Extract the (x, y) coordinate from the center of the cell holding the provided text.  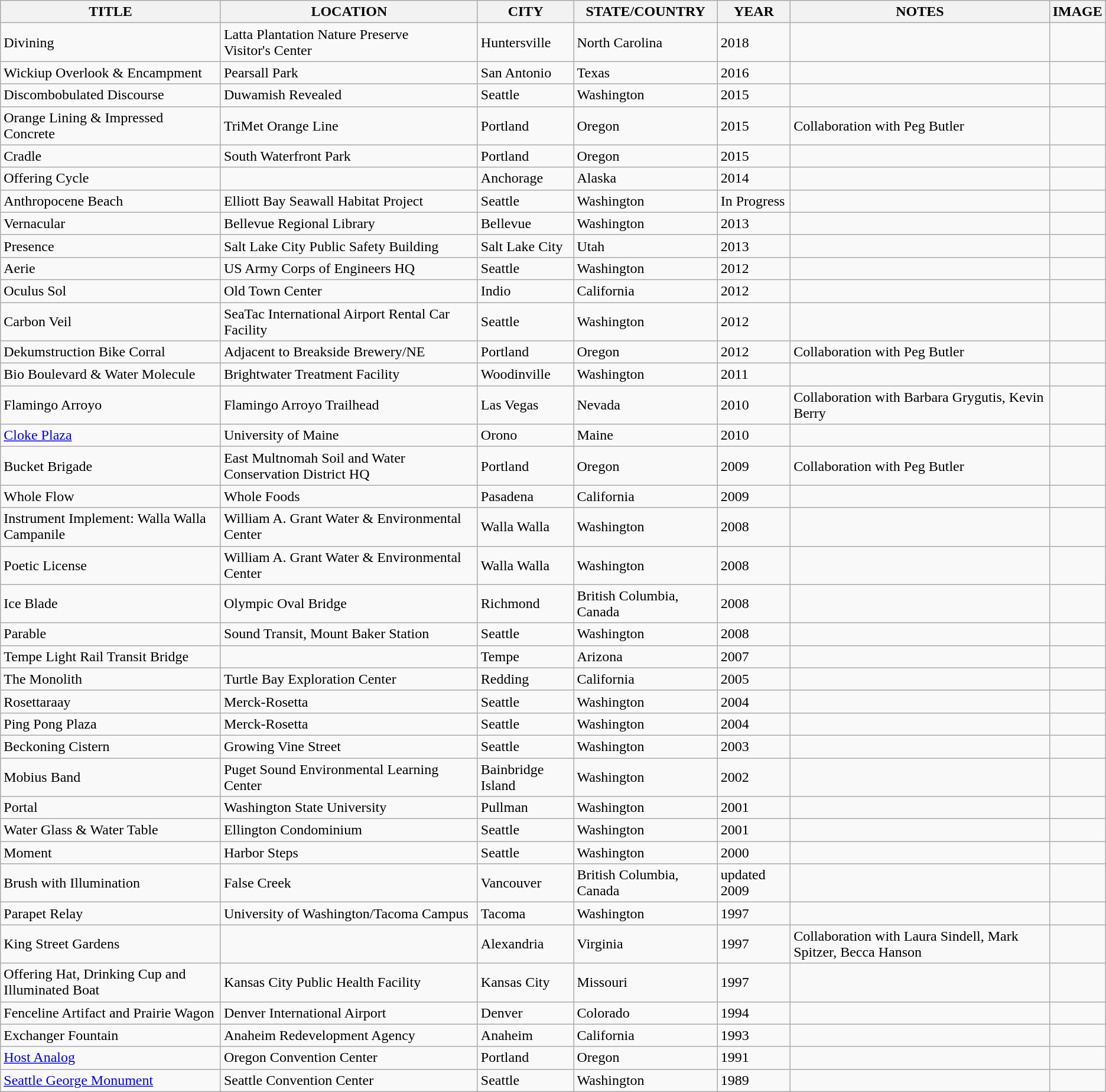
Indio (526, 291)
Dekumstruction Bike Corral (111, 352)
2018 (754, 43)
YEAR (754, 12)
Puget Sound Environmental Learning Center (349, 776)
Orono (526, 435)
University of Washington/Tacoma Campus (349, 914)
Collaboration with Barbara Grygutis, Kevin Berry (920, 405)
Presence (111, 246)
East Multnomah Soil and Water Conservation District HQ (349, 466)
Fenceline Artifact and Prairie Wagon (111, 1013)
Flamingo Arroyo Trailhead (349, 405)
Carbon Veil (111, 321)
1989 (754, 1080)
Pearsall Park (349, 73)
Vernacular (111, 223)
Utah (645, 246)
Huntersville (526, 43)
Tempe Light Rail Transit Bridge (111, 656)
Woodinville (526, 375)
updated 2009 (754, 883)
Kansas City (526, 982)
Latta Plantation Nature PreserveVisitor's Center (349, 43)
Exchanger Fountain (111, 1035)
University of Maine (349, 435)
Bellevue Regional Library (349, 223)
2005 (754, 679)
Growing Vine Street (349, 746)
LOCATION (349, 12)
Parable (111, 634)
Beckoning Cistern (111, 746)
Aerie (111, 268)
Bio Boulevard & Water Molecule (111, 375)
Nevada (645, 405)
Bellevue (526, 223)
Ice Blade (111, 604)
Bainbridge Island (526, 776)
Adjacent to Breakside Brewery/NE (349, 352)
Vancouver (526, 883)
Flamingo Arroyo (111, 405)
Las Vegas (526, 405)
Pasadena (526, 496)
Host Analog (111, 1058)
Denver (526, 1013)
Water Glass & Water Table (111, 830)
Anaheim Redevelopment Agency (349, 1035)
Salt Lake City (526, 246)
Duwamish Revealed (349, 95)
SeaTac International Airport Rental Car Facility (349, 321)
Collaboration with Laura Sindell, Mark Spitzer, Becca Hanson (920, 944)
Mobius Band (111, 776)
South Waterfront Park (349, 156)
2007 (754, 656)
In Progress (754, 201)
Bucket Brigade (111, 466)
Ping Pong Plaza (111, 724)
Sound Transit, Mount Baker Station (349, 634)
Washington State University (349, 808)
Parapet Relay (111, 914)
STATE/COUNTRY (645, 12)
Seattle George Monument (111, 1080)
Orange Lining & Impressed Concrete (111, 125)
Alexandria (526, 944)
Salt Lake City Public Safety Building (349, 246)
Cloke Plaza (111, 435)
2014 (754, 178)
2011 (754, 375)
Moment (111, 853)
Offering Cycle (111, 178)
Elliott Bay Seawall Habitat Project (349, 201)
Turtle Bay Exploration Center (349, 679)
NOTES (920, 12)
Anchorage (526, 178)
Redding (526, 679)
False Creek (349, 883)
Oculus Sol (111, 291)
San Antonio (526, 73)
Brightwater Treatment Facility (349, 375)
Colorado (645, 1013)
US Army Corps of Engineers HQ (349, 268)
TriMet Orange Line (349, 125)
Poetic License (111, 565)
Divining (111, 43)
Tacoma (526, 914)
Texas (645, 73)
Missouri (645, 982)
Portal (111, 808)
Ellington Condominium (349, 830)
Whole Flow (111, 496)
Tempe (526, 656)
Rosettaraay (111, 701)
Richmond (526, 604)
2016 (754, 73)
Brush with Illumination (111, 883)
Wickiup Overlook & Encampment (111, 73)
Virginia (645, 944)
Harbor Steps (349, 853)
Anthropocene Beach (111, 201)
1991 (754, 1058)
King Street Gardens (111, 944)
Kansas City Public Health Facility (349, 982)
TITLE (111, 12)
Cradle (111, 156)
CITY (526, 12)
2002 (754, 776)
Discombobulated Discourse (111, 95)
Whole Foods (349, 496)
Instrument Implement: Walla Walla Campanile (111, 527)
Pullman (526, 808)
2003 (754, 746)
Oregon Convention Center (349, 1058)
The Monolith (111, 679)
Offering Hat, Drinking Cup and Illuminated Boat (111, 982)
Anaheim (526, 1035)
IMAGE (1078, 12)
Seattle Convention Center (349, 1080)
1993 (754, 1035)
1994 (754, 1013)
Denver International Airport (349, 1013)
Arizona (645, 656)
North Carolina (645, 43)
Maine (645, 435)
2000 (754, 853)
Old Town Center (349, 291)
Alaska (645, 178)
Olympic Oval Bridge (349, 604)
